Identify which cell holds the provided text, then report its [x, y] central coordinate. 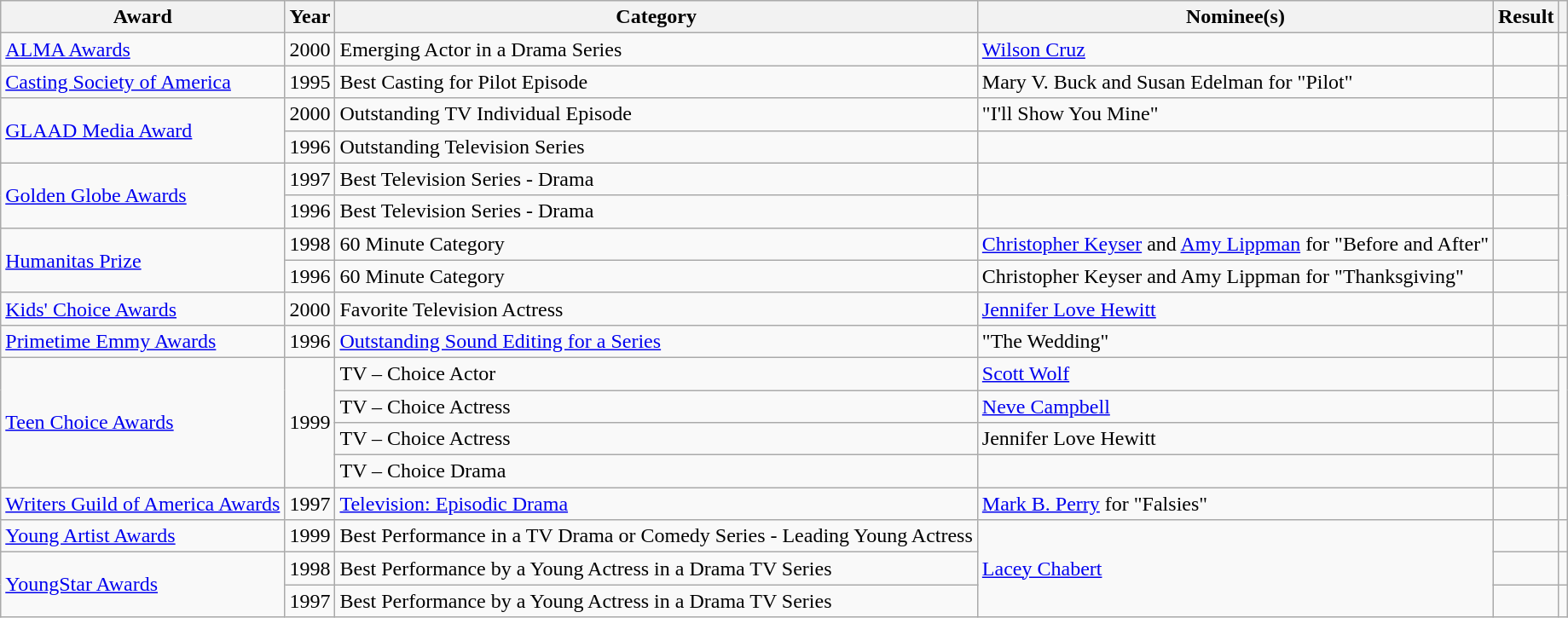
Television: Episodic Drama [657, 504]
Writers Guild of America Awards [143, 504]
GLAAD Media Award [143, 130]
Young Artist Awards [143, 536]
Emerging Actor in a Drama Series [657, 49]
"I'll Show You Mine" [1235, 114]
"The Wedding" [1235, 341]
1995 [310, 82]
Award [143, 17]
Scott Wolf [1235, 373]
Christopher Keyser and Amy Lippman for "Thanksgiving" [1235, 276]
Christopher Keyser and Amy Lippman for "Before and After" [1235, 244]
Mark B. Perry for "Falsies" [1235, 504]
Outstanding TV Individual Episode [657, 114]
Wilson Cruz [1235, 49]
Lacey Chabert [1235, 569]
Result [1526, 17]
Mary V. Buck and Susan Edelman for "Pilot" [1235, 82]
Outstanding Television Series [657, 147]
TV – Choice Actor [657, 373]
Humanitas Prize [143, 260]
ALMA Awards [143, 49]
Year [310, 17]
YoungStar Awards [143, 585]
Category [657, 17]
Outstanding Sound Editing for a Series [657, 341]
Best Performance in a TV Drama or Comedy Series - Leading Young Actress [657, 536]
Kids' Choice Awards [143, 309]
TV – Choice Drama [657, 471]
Casting Society of America [143, 82]
Neve Campbell [1235, 407]
Best Casting for Pilot Episode [657, 82]
Favorite Television Actress [657, 309]
Golden Globe Awards [143, 195]
Nominee(s) [1235, 17]
Primetime Emmy Awards [143, 341]
Teen Choice Awards [143, 422]
